Find where the given text appears and provide that cell's center as (X, Y) coordinate. 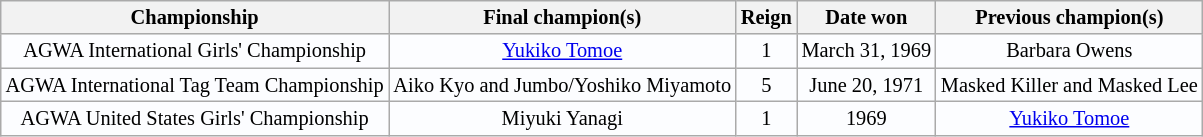
AGWA International Girls' Championship (195, 51)
Previous champion(s) (1070, 17)
AGWA United States Girls' Championship (195, 118)
1969 (866, 118)
AGWA International Tag Team Championship (195, 85)
Reign (766, 17)
March 31, 1969 (866, 51)
Masked Killer and Masked Lee (1070, 85)
Championship (195, 17)
5 (766, 85)
Date won (866, 17)
June 20, 1971 (866, 85)
Barbara Owens (1070, 51)
Final champion(s) (562, 17)
Aiko Kyo and Jumbo/Yoshiko Miyamoto (562, 85)
Miyuki Yanagi (562, 118)
